Scan for the cell matching the given text and deliver its [x, y] coordinate at center. 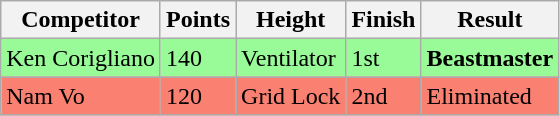
Beastmaster [490, 58]
Grid Lock [291, 96]
Points [198, 20]
1st [384, 58]
Result [490, 20]
Competitor [81, 20]
Ken Corigliano [81, 58]
Nam Vo [81, 96]
140 [198, 58]
2nd [384, 96]
Finish [384, 20]
120 [198, 96]
Ventilator [291, 58]
Height [291, 20]
Eliminated [490, 96]
